Determine the (X, Y) coordinate at the center of the cell enclosing the given text.  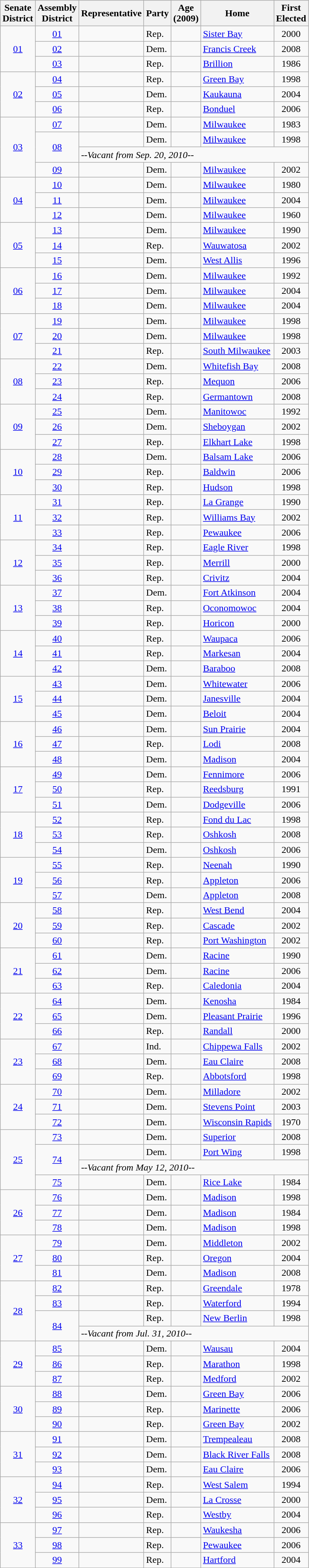
75 (57, 1182)
Marinette (237, 1409)
Waupaca (237, 638)
Waukesha (237, 1530)
Cascade (237, 926)
60 (57, 941)
1960 (291, 215)
95 (57, 1500)
Elkhart Lake (237, 442)
88 (57, 1394)
Markesan (237, 653)
Sun Prairie (237, 729)
92 (57, 1454)
Marathon (237, 1364)
35 (57, 563)
Beloit (237, 714)
Williams Bay (237, 517)
99 (57, 1560)
Oconomowoc (237, 608)
55 (57, 865)
--Vacant from Jul. 31, 2010-- (194, 1333)
93 (57, 1470)
Dodgeville (237, 804)
49 (57, 774)
Kenosha (237, 1001)
Mequon (237, 381)
Chippewa Falls (237, 1046)
Age(2009) (186, 14)
64 (57, 1001)
Ind. (157, 1046)
Wausau (237, 1348)
Greendale (237, 1288)
SenateDistrict (18, 14)
Westby (237, 1515)
83 (57, 1303)
62 (57, 971)
94 (57, 1485)
47 (57, 744)
79 (57, 1243)
Brillion (237, 64)
AssemblyDistrict (57, 14)
73 (57, 1137)
86 (57, 1364)
70 (57, 1092)
Trempealeau (237, 1439)
Caledonia (237, 986)
Port Wing (237, 1152)
Representative (111, 14)
Sister Bay (237, 34)
Oregon (237, 1258)
1991 (291, 789)
Wauwatosa (237, 245)
Crivitz (237, 578)
81 (57, 1273)
84 (57, 1326)
97 (57, 1530)
--Vacant from Sep. 20, 2010-- (194, 154)
Sheboygan (237, 426)
Fort Atkinson (237, 593)
New Berlin (237, 1318)
37 (57, 593)
FirstElected (291, 14)
51 (57, 804)
Kaukauna (237, 94)
63 (57, 986)
77 (57, 1213)
Fond du Lac (237, 820)
38 (57, 608)
Baldwin (237, 472)
Fennimore (237, 774)
Superior (237, 1137)
82 (57, 1288)
71 (57, 1107)
Lodi (237, 744)
1978 (291, 1288)
West Salem (237, 1485)
--Vacant from May 12, 2010-- (194, 1167)
65 (57, 1016)
Baraboo (237, 668)
Abbotsford (237, 1076)
Hartford (237, 1560)
42 (57, 668)
Waterford (237, 1303)
52 (57, 820)
La Crosse (237, 1500)
Merrill (237, 563)
69 (57, 1076)
45 (57, 714)
72 (57, 1122)
Randall (237, 1031)
Eagle River (237, 548)
Pleasant Prairie (237, 1016)
48 (57, 759)
58 (57, 910)
85 (57, 1348)
46 (57, 729)
68 (57, 1061)
La Grange (237, 502)
57 (57, 895)
78 (57, 1228)
Janesville (237, 699)
Milladore (237, 1092)
Stevens Point (237, 1107)
98 (57, 1545)
Reedsburg (237, 789)
Hudson (237, 487)
36 (57, 578)
Party (157, 14)
34 (57, 548)
56 (57, 880)
96 (57, 1515)
West Allis (237, 260)
50 (57, 789)
40 (57, 638)
59 (57, 926)
44 (57, 699)
80 (57, 1258)
Horicon (237, 623)
1983 (291, 124)
Whitefish Bay (237, 366)
1986 (291, 64)
Middleton (237, 1243)
53 (57, 835)
74 (57, 1159)
Francis Creek (237, 49)
41 (57, 653)
61 (57, 956)
Port Washington (237, 941)
1970 (291, 1122)
39 (57, 623)
West Bend (237, 910)
1980 (291, 185)
66 (57, 1031)
87 (57, 1379)
Neenah (237, 865)
91 (57, 1439)
43 (57, 683)
Balsam Lake (237, 457)
Home (237, 14)
89 (57, 1409)
South Milwaukee (237, 351)
Manitowoc (237, 411)
Germantown (237, 396)
67 (57, 1046)
90 (57, 1424)
Rice Lake (237, 1182)
76 (57, 1198)
Black River Falls (237, 1454)
Whitewater (237, 683)
Wisconsin Rapids (237, 1122)
Bonduel (237, 109)
54 (57, 850)
Medford (237, 1379)
